From the cell containing the given text, extract its center point as [X, Y] coordinate. 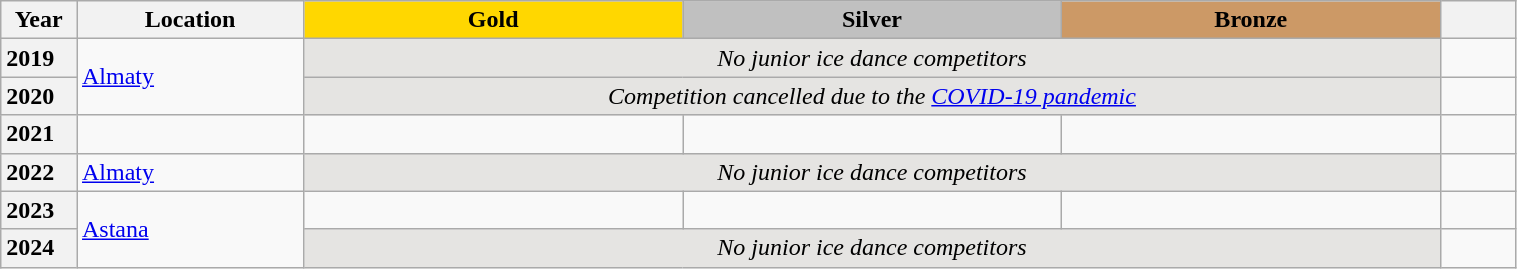
Gold [494, 20]
Silver [872, 20]
2024 [39, 248]
2022 [39, 172]
2019 [39, 58]
2023 [39, 210]
Astana [190, 229]
2020 [39, 96]
2021 [39, 134]
Competition cancelled due to the COVID-19 pandemic [872, 96]
Bronze [1250, 20]
Year [39, 20]
Location [190, 20]
